Provide the (x, y) coordinate of the cell's center where the given text is located.  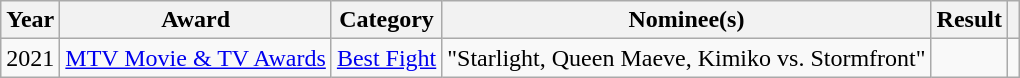
Best Fight (386, 58)
Result (969, 20)
Nominee(s) (686, 20)
2021 (30, 58)
Year (30, 20)
Award (196, 20)
Category (386, 20)
"Starlight, Queen Maeve, Kimiko vs. Stormfront" (686, 58)
MTV Movie & TV Awards (196, 58)
